Find where the given text appears and provide that cell's center as (X, Y) coordinate. 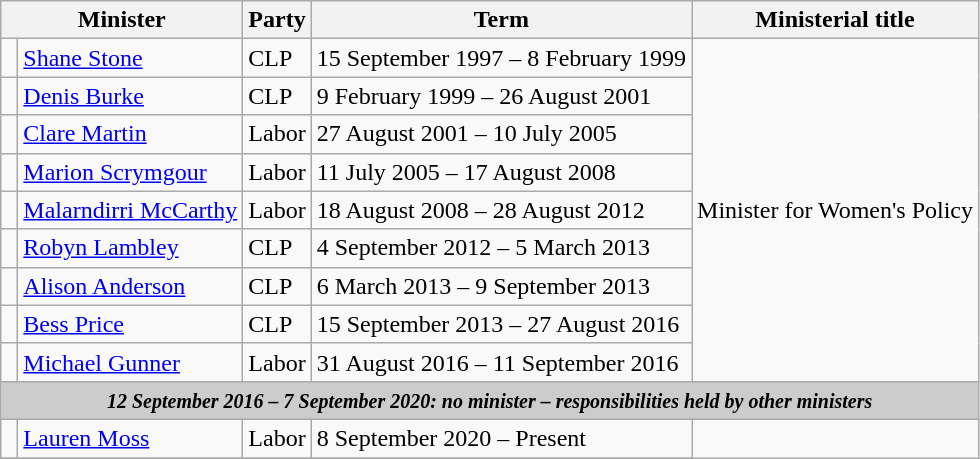
Alison Anderson (130, 286)
Minister (122, 20)
Michael Gunner (130, 362)
Minister for Women's Policy (836, 210)
6 March 2013 – 9 September 2013 (501, 286)
Malarndirri McCarthy (130, 210)
Party (277, 20)
Robyn Lambley (130, 248)
Marion Scrymgour (130, 172)
Ministerial title (836, 20)
27 August 2001 – 10 July 2005 (501, 134)
9 February 1999 – 26 August 2001 (501, 96)
Denis Burke (130, 96)
Term (501, 20)
15 September 1997 – 8 February 1999 (501, 58)
8 September 2020 – Present (501, 438)
4 September 2012 – 5 March 2013 (501, 248)
18 August 2008 – 28 August 2012 (501, 210)
12 September 2016 – 7 September 2020: no minister – responsibilities held by other ministers (490, 400)
31 August 2016 – 11 September 2016 (501, 362)
Lauren Moss (130, 438)
Bess Price (130, 324)
11 July 2005 – 17 August 2008 (501, 172)
Clare Martin (130, 134)
15 September 2013 – 27 August 2016 (501, 324)
Shane Stone (130, 58)
